Determine the (x, y) coordinate at the center of the cell enclosing the given text.  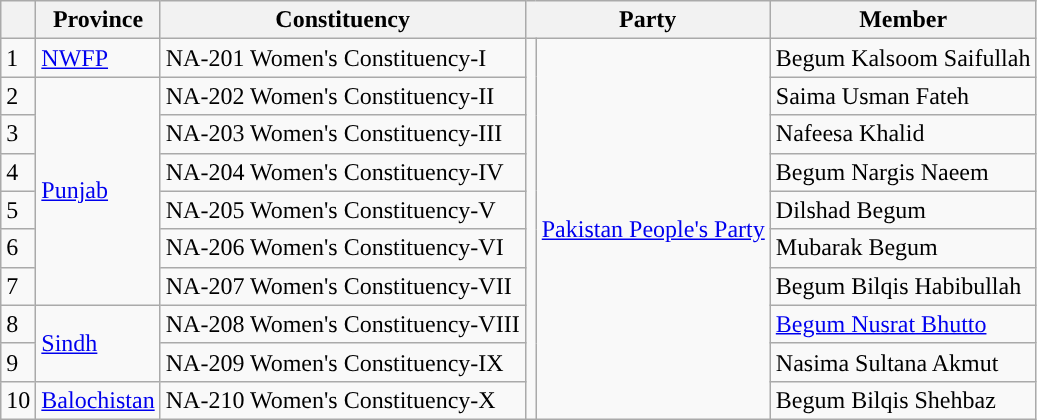
Nafeesa Khalid (903, 134)
8 (18, 324)
7 (18, 286)
Saima Usman Fateh (903, 96)
NA-210 Women's Constituency-X (342, 400)
Party (648, 20)
Begum Nusrat Bhutto (903, 324)
6 (18, 248)
NA-201 Women's Constituency-I (342, 58)
NA-202 Women's Constituency-II (342, 96)
Province (98, 20)
2 (18, 96)
NA-209 Women's Constituency-IX (342, 362)
Constituency (342, 20)
Begum Nargis Naeem (903, 172)
NWFP (98, 58)
3 (18, 134)
NA-208 Women's Constituency-VIII (342, 324)
Pakistan People's Party (653, 230)
NA-205 Women's Constituency-V (342, 210)
Punjab (98, 191)
1 (18, 58)
Dilshad Begum (903, 210)
Begum Bilqis Shehbaz (903, 400)
Nasima Sultana Akmut (903, 362)
Balochistan (98, 400)
NA-203 Women's Constituency-III (342, 134)
Mubarak Begum (903, 248)
4 (18, 172)
5 (18, 210)
Member (903, 20)
NA-206 Women's Constituency-VI (342, 248)
Sindh (98, 343)
9 (18, 362)
Begum Bilqis Habibullah (903, 286)
Begum Kalsoom Saifullah (903, 58)
NA-207 Women's Constituency-VII (342, 286)
NA-204 Women's Constituency-IV (342, 172)
10 (18, 400)
